Return [x, y] of the center of cell containing provided text 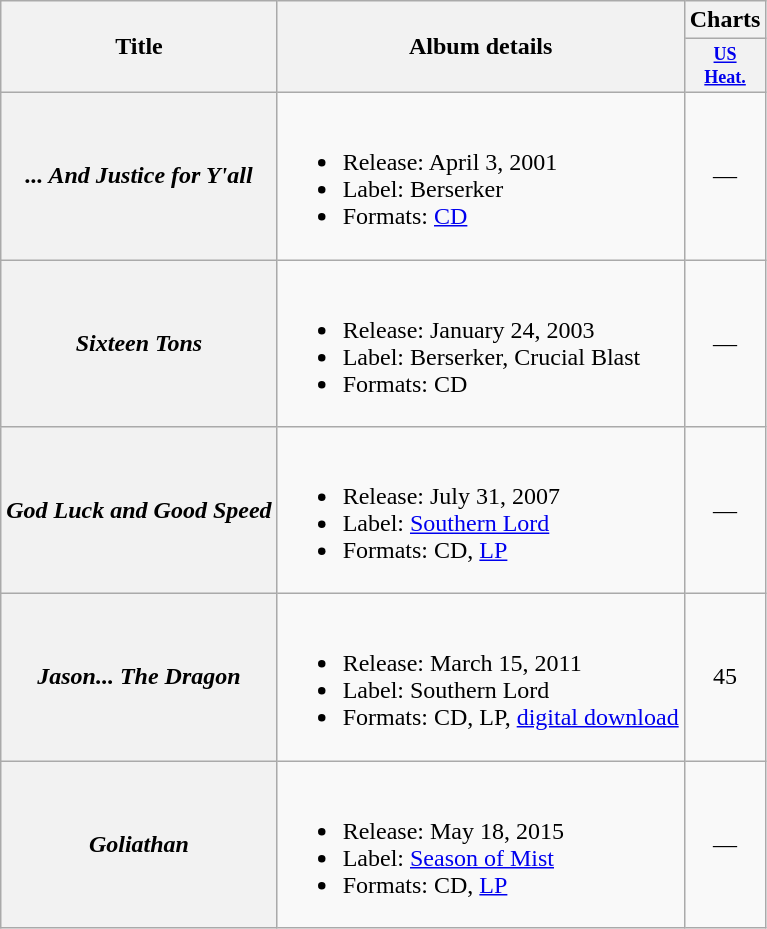
Release: July 31, 2007Label: Southern LordFormats: CD, LP [480, 510]
Charts [725, 20]
... And Justice for Y'all [139, 176]
Album details [480, 47]
Jason... The Dragon [139, 678]
Release: January 24, 2003Label: Berserker, Crucial BlastFormats: CD [480, 344]
Release: May 18, 2015Label: Season of MistFormats: CD, LP [480, 844]
Release: April 3, 2001Label: BerserkerFormats: CD [480, 176]
45 [725, 678]
Release: March 15, 2011Label: Southern LordFormats: CD, LP, digital download [480, 678]
Sixteen Tons [139, 344]
God Luck and Good Speed [139, 510]
Title [139, 47]
Goliathan [139, 844]
USHeat. [725, 66]
